Return the (x, y) coordinate for the center point of the cell that contains the specified text.  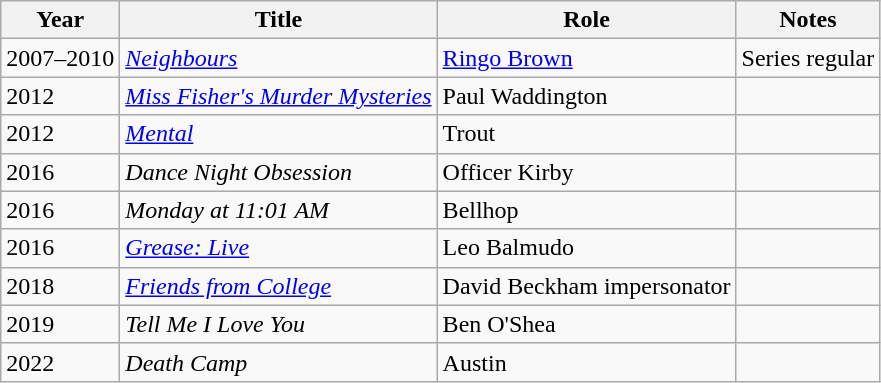
Notes (808, 20)
2007–2010 (60, 58)
Grease: Live (278, 248)
Death Camp (278, 362)
Bellhop (586, 210)
Officer Kirby (586, 172)
Friends from College (278, 286)
Paul Waddington (586, 96)
Year (60, 20)
Trout (586, 134)
Mental (278, 134)
Role (586, 20)
2022 (60, 362)
Austin (586, 362)
Tell Me I Love You (278, 324)
David Beckham impersonator (586, 286)
Ringo Brown (586, 58)
2018 (60, 286)
2019 (60, 324)
Title (278, 20)
Miss Fisher's Murder Mysteries (278, 96)
Leo Balmudo (586, 248)
Dance Night Obsession (278, 172)
Series regular (808, 58)
Ben O'Shea (586, 324)
Neighbours (278, 58)
Monday at 11:01 AM (278, 210)
